Locate the cell with the specified text and output its [X, Y] center coordinate. 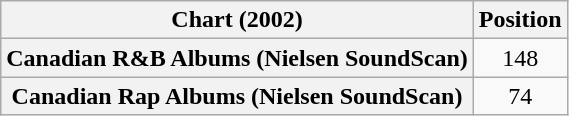
148 [520, 58]
Canadian R&B Albums (Nielsen SoundScan) [238, 58]
74 [520, 96]
Position [520, 20]
Canadian Rap Albums (Nielsen SoundScan) [238, 96]
Chart (2002) [238, 20]
